Scan for the cell matching the given text and deliver its [x, y] coordinate at center. 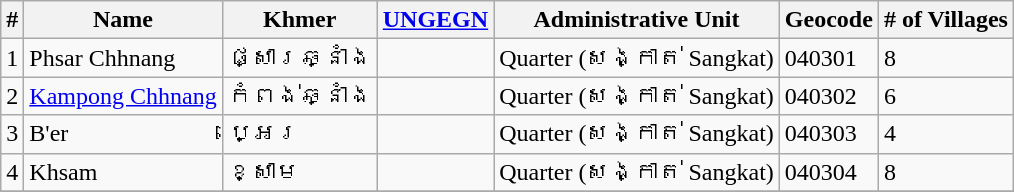
1 [12, 58]
6 [946, 96]
# of Villages [946, 20]
Kampong Chhnang [123, 96]
B'er [123, 134]
Khsam [123, 172]
ខ្សាម [300, 172]
ប្អេរ [300, 134]
Geocode [828, 20]
កំពង់ឆ្នាំង [300, 96]
2 [12, 96]
040304 [828, 172]
ផ្សារឆ្នាំង [300, 58]
040303 [828, 134]
# [12, 20]
3 [12, 134]
Name [123, 20]
UNGEGN [435, 20]
Administrative Unit [637, 20]
040302 [828, 96]
Khmer [300, 20]
040301 [828, 58]
Phsar Chhnang [123, 58]
